Return [X, Y] of the center of cell containing provided text 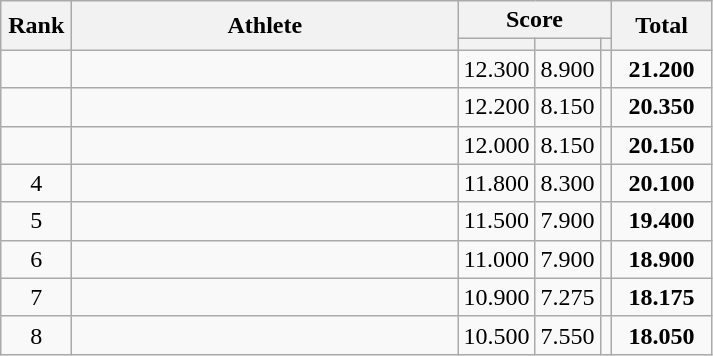
Athlete [265, 26]
5 [36, 221]
7.550 [568, 335]
Total [662, 26]
11.000 [496, 259]
8 [36, 335]
10.500 [496, 335]
18.900 [662, 259]
18.050 [662, 335]
21.200 [662, 69]
19.400 [662, 221]
12.000 [496, 145]
7 [36, 297]
12.200 [496, 107]
18.175 [662, 297]
8.300 [568, 183]
11.500 [496, 221]
10.900 [496, 297]
8.900 [568, 69]
4 [36, 183]
12.300 [496, 69]
Rank [36, 26]
20.150 [662, 145]
11.800 [496, 183]
Score [534, 20]
6 [36, 259]
20.350 [662, 107]
20.100 [662, 183]
7.275 [568, 297]
